Output the (x, y) coordinate of the center of the cell containing the given text.  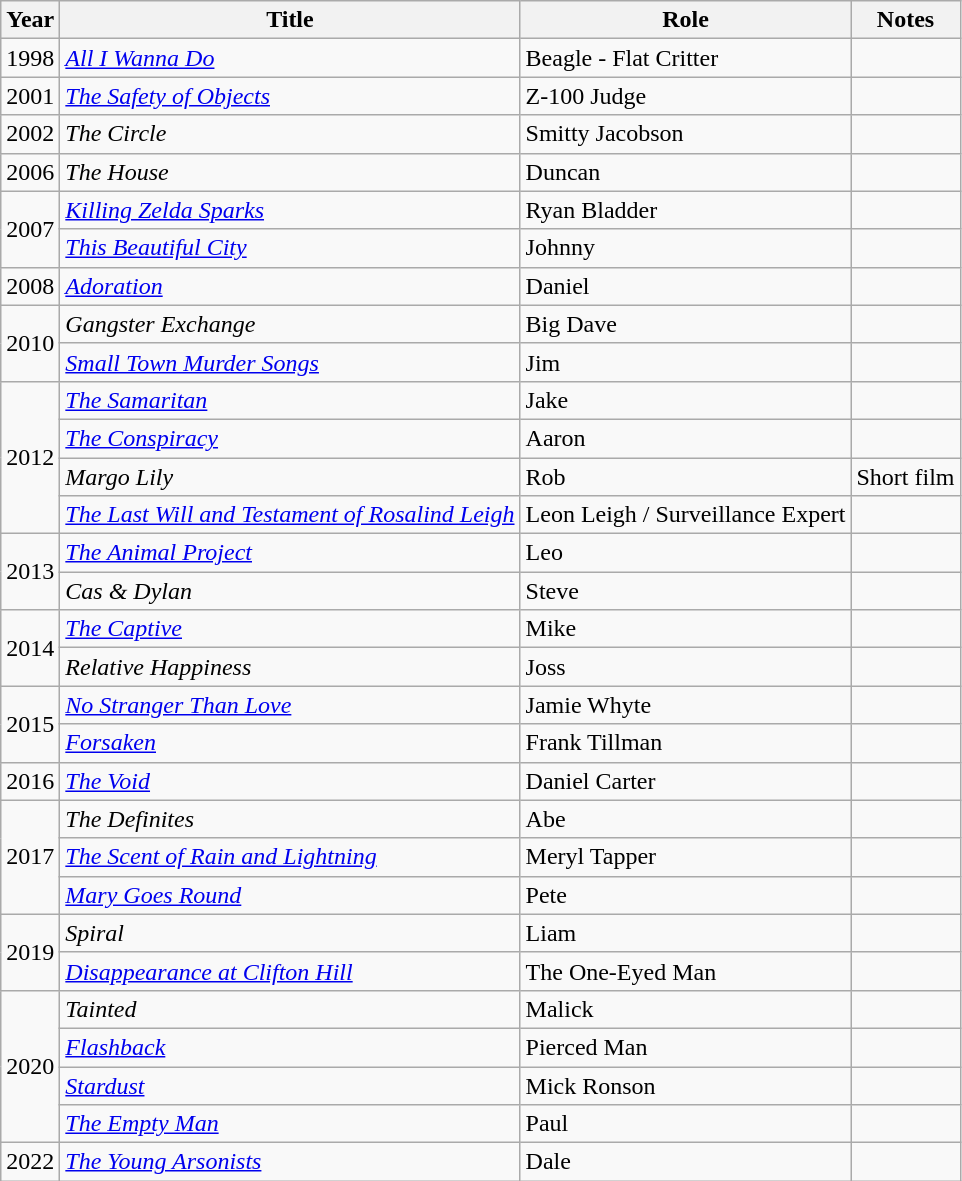
Beagle - Flat Critter (686, 58)
2007 (30, 229)
Mary Goes Round (290, 895)
The Samaritan (290, 400)
Jake (686, 400)
Pete (686, 895)
The Empty Man (290, 1124)
2006 (30, 172)
Aaron (686, 438)
Forsaken (290, 743)
Spiral (290, 933)
No Stranger Than Love (290, 705)
Cas & Dylan (290, 591)
Mike (686, 629)
Flashback (290, 1047)
1998 (30, 58)
The Void (290, 781)
2001 (30, 96)
Meryl Tapper (686, 857)
The Definites (290, 819)
Big Dave (686, 324)
Jamie Whyte (686, 705)
The Conspiracy (290, 438)
Gangster Exchange (290, 324)
The Circle (290, 134)
2016 (30, 781)
Paul (686, 1124)
2020 (30, 1066)
Disappearance at Clifton Hill (290, 971)
This Beautiful City (290, 248)
2015 (30, 724)
Smitty Jacobson (686, 134)
Johnny (686, 248)
Liam (686, 933)
The Young Arsonists (290, 1162)
The House (290, 172)
2014 (30, 648)
The Last Will and Testament of Rosalind Leigh (290, 515)
Title (290, 20)
The Captive (290, 629)
Tainted (290, 1009)
Daniel (686, 286)
Duncan (686, 172)
Dale (686, 1162)
Jim (686, 362)
Mick Ronson (686, 1085)
Adoration (290, 286)
Short film (906, 477)
2013 (30, 572)
Role (686, 20)
The Animal Project (290, 553)
Abe (686, 819)
Malick (686, 1009)
Killing Zelda Sparks (290, 210)
2022 (30, 1162)
All I Wanna Do (290, 58)
Steve (686, 591)
2002 (30, 134)
Z-100 Judge (686, 96)
Frank Tillman (686, 743)
2017 (30, 857)
The Safety of Objects (290, 96)
Year (30, 20)
The Scent of Rain and Lightning (290, 857)
Small Town Murder Songs (290, 362)
Relative Happiness (290, 667)
Joss (686, 667)
Ryan Bladder (686, 210)
2012 (30, 457)
Daniel Carter (686, 781)
Stardust (290, 1085)
The One-Eyed Man (686, 971)
Leon Leigh / Surveillance Expert (686, 515)
Rob (686, 477)
Margo Lily (290, 477)
Notes (906, 20)
Leo (686, 553)
2010 (30, 343)
2008 (30, 286)
Pierced Man (686, 1047)
2019 (30, 952)
